Provide the [x, y] coordinate of the cell's center where the given text is located.  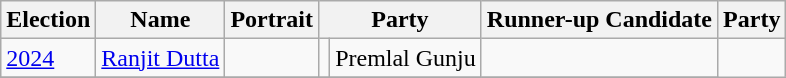
2024 [48, 58]
Ranjit Dutta [160, 58]
Name [160, 20]
Runner-up Candidate [599, 20]
Election [48, 20]
Portrait [272, 20]
Premlal Gunju [406, 58]
